Capture the cell that displays the provided text and extract its (x, y) central coordinate. 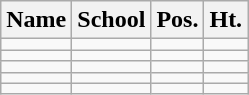
Ht. (226, 20)
School (112, 20)
Name (36, 20)
Pos. (178, 20)
